Identify which cell holds the provided text, then report its (x, y) central coordinate. 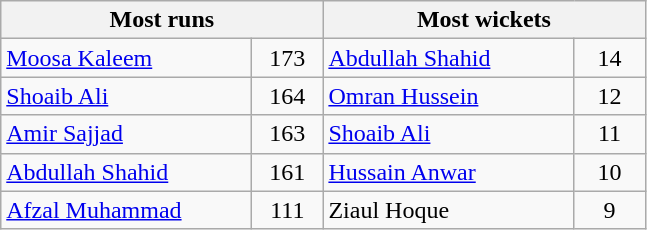
Most runs (162, 20)
Most wickets (484, 20)
12 (610, 96)
Hussain Anwar (448, 172)
9 (610, 210)
111 (288, 210)
14 (610, 58)
161 (288, 172)
11 (610, 134)
Omran Hussein (448, 96)
Moosa Kaleem (126, 58)
Afzal Muhammad (126, 210)
Amir Sajjad (126, 134)
10 (610, 172)
173 (288, 58)
163 (288, 134)
164 (288, 96)
Ziaul Hoque (448, 210)
